Output the (X, Y) coordinate of the center of the cell containing the given text.  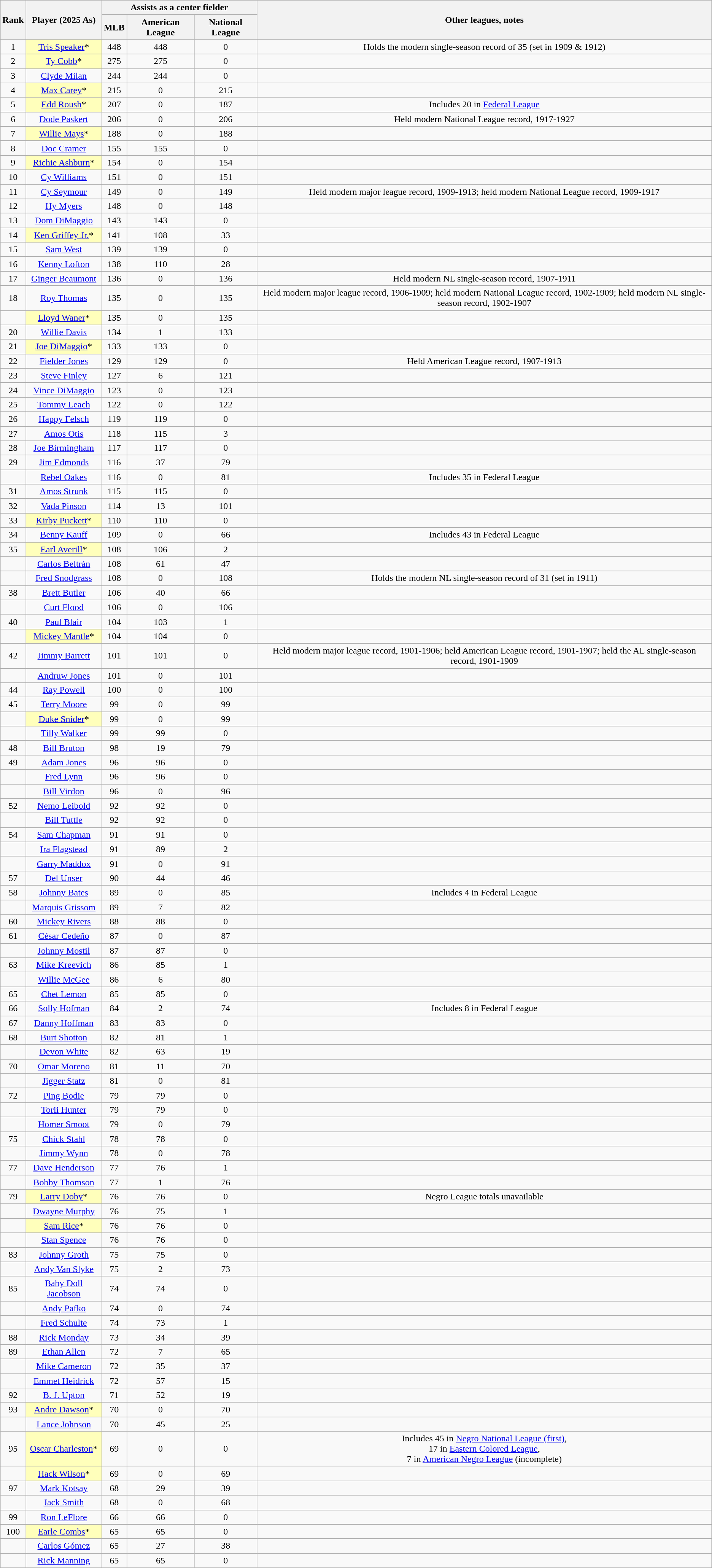
Larry Doby* (64, 1197)
Carlos Gómez (64, 1546)
5 (13, 105)
Hy Myers (64, 206)
Tilly Walker (64, 733)
Tommy Leach (64, 404)
Fielder Jones (64, 361)
Solly Hofman (64, 1008)
Tris Speaker* (64, 47)
48 (13, 748)
58 (13, 892)
Jim Edmonds (64, 463)
10 (13, 177)
Mike Cameron (64, 1366)
Earle Combs* (64, 1531)
4 (13, 90)
9 (13, 162)
Dwayne Murphy (64, 1211)
17 (13, 278)
49 (13, 762)
26 (13, 419)
127 (114, 375)
32 (13, 506)
Max Carey* (64, 90)
Rank (13, 20)
Sam West (64, 250)
84 (114, 1008)
Devon White (64, 1052)
Oscar Charleston* (64, 1449)
Sam Chapman (64, 835)
Ron LeFlore (64, 1517)
Jack Smith (64, 1503)
Emmet Heidrick (64, 1380)
Marquis Grissom (64, 907)
Adam Jones (64, 762)
Held modern major league record, 1901-1906; held American League record, 1901-1907; held the AL single-season record, 1901-1909 (485, 656)
47 (226, 564)
Negro League totals unavailable (485, 1197)
Mark Kotsay (64, 1488)
MLB (114, 27)
8 (13, 148)
National League (226, 27)
Ty Cobb* (64, 61)
Kirby Puckett* (64, 520)
Assists as a center fielder (179, 8)
Ken Griffey Jr.* (64, 235)
Willie McGee (64, 980)
Earl Averill* (64, 549)
Baby Doll Jacobson (64, 1289)
Doc Cramer (64, 148)
71 (114, 1395)
Jimmy Wynn (64, 1153)
Cy Seymour (64, 191)
Roy Thomas (64, 298)
Held modern National League record, 1917-1927 (485, 119)
Includes 20 in Federal League (485, 105)
Chick Stahl (64, 1139)
Clyde Milan (64, 76)
Willie Mays* (64, 134)
Bill Bruton (64, 748)
20 (13, 332)
Mickey Rivers (64, 922)
Johnny Bates (64, 892)
Amos Strunk (64, 491)
Del Unser (64, 878)
42 (13, 656)
187 (226, 105)
Sam Rice* (64, 1226)
98 (114, 748)
12 (13, 206)
207 (114, 105)
Cy Williams (64, 177)
Rick Manning (64, 1560)
109 (114, 535)
Stan Spence (64, 1240)
Ira Flagstead (64, 849)
67 (13, 1023)
Fred Snodgrass (64, 578)
121 (226, 375)
Dave Henderson (64, 1168)
Andy Van Slyke (64, 1269)
Lance Johnson (64, 1424)
Held modern major league record, 1909-1913; held modern National League record, 1909-1917 (485, 191)
Andruw Jones (64, 675)
Includes 35 in Federal League (485, 477)
Ginger Beaumont (64, 278)
Joe Birmingham (64, 448)
90 (114, 878)
American League (161, 27)
46 (226, 878)
Player (2025 As) (64, 20)
134 (114, 332)
Curt Flood (64, 607)
Amos Otis (64, 433)
Burt Shotton (64, 1037)
Held modern major league record, 1906-1909; held modern National League record, 1902-1909; held modern NL single-season record, 1902-1907 (485, 298)
Johnny Groth (64, 1255)
93 (13, 1410)
Bill Tuttle (64, 820)
Ping Bodie (64, 1095)
Vada Pinson (64, 506)
Joe DiMaggio* (64, 347)
Fred Lynn (64, 777)
Kenny Lofton (64, 264)
Mickey Mantle* (64, 636)
Rebel Oakes (64, 477)
Chet Lemon (64, 994)
103 (161, 622)
Fred Schulte (64, 1323)
Held American League record, 1907-1913 (485, 361)
Andre Dawson* (64, 1410)
Other leagues, notes (485, 20)
Happy Felsch (64, 419)
Lloyd Waner* (64, 318)
16 (13, 264)
54 (13, 835)
Andy Pafko (64, 1308)
80 (226, 980)
Torii Hunter (64, 1110)
Paul Blair (64, 622)
23 (13, 375)
Jimmy Barrett (64, 656)
Dom DiMaggio (64, 221)
Omar Moreno (64, 1066)
Steve Finley (64, 375)
Carlos Beltrán (64, 564)
18 (13, 298)
Includes 45 in Negro National League (first), 17 in Eastern Colored League, 7 in American Negro League (incomplete) (485, 1449)
Benny Kauff (64, 535)
Duke Snider* (64, 719)
60 (13, 922)
César Cedeño (64, 936)
Bill Virdon (64, 791)
Richie Ashburn* (64, 162)
Includes 43 in Federal League (485, 535)
Holds the modern single-season record of 35 (set in 1909 & 1912) (485, 47)
Danny Hoffman (64, 1023)
B. J. Upton (64, 1395)
22 (13, 361)
Nemo Leibold (64, 806)
Rick Monday (64, 1337)
Jigger Statz (64, 1081)
Edd Roush* (64, 105)
Homer Smoot (64, 1124)
31 (13, 491)
Johnny Mostil (64, 951)
21 (13, 347)
Terry Moore (64, 704)
Bobby Thomson (64, 1182)
Dode Paskert (64, 119)
Includes 4 in Federal League (485, 892)
114 (114, 506)
138 (114, 264)
141 (114, 235)
Hack Wilson* (64, 1474)
118 (114, 433)
Includes 8 in Federal League (485, 1008)
Holds the modern NL single-season record of 31 (set in 1911) (485, 578)
Willie Davis (64, 332)
Ethan Allen (64, 1352)
Garry Maddox (64, 864)
Brett Butler (64, 593)
Mike Kreevich (64, 965)
24 (13, 390)
97 (13, 1488)
Vince DiMaggio (64, 390)
Held modern NL single-season record, 1907-1911 (485, 278)
14 (13, 235)
95 (13, 1449)
Ray Powell (64, 690)
